Pinpoint the cell where the given text exists, returning its [x, y] midpoint coordinate. 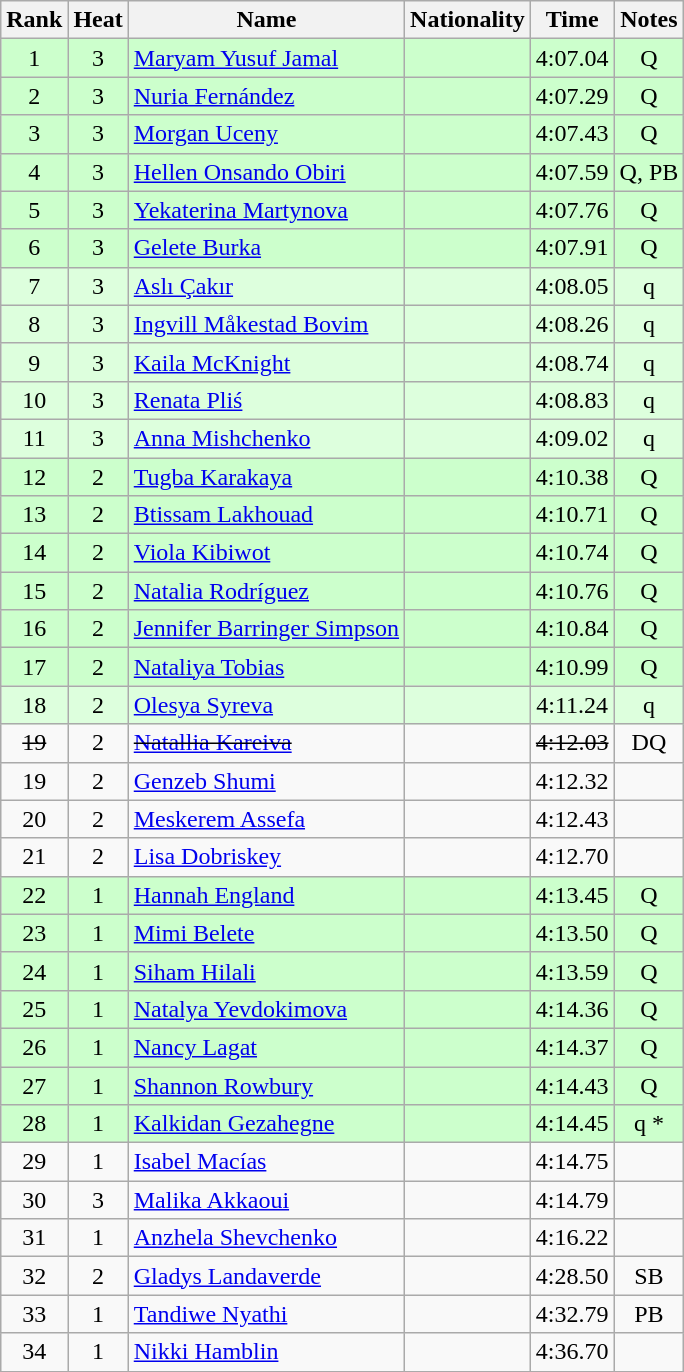
20 [34, 819]
Olesya Syreva [266, 705]
5 [34, 210]
4:36.70 [572, 1352]
27 [34, 1085]
Nuria Fernández [266, 96]
16 [34, 629]
DQ [649, 743]
4:13.59 [572, 971]
Renata Pliś [266, 400]
4:14.36 [572, 1009]
4:10.38 [572, 477]
Jennifer Barringer Simpson [266, 629]
PB [649, 1314]
Aslı Çakır [266, 286]
4:12.03 [572, 743]
21 [34, 857]
12 [34, 477]
13 [34, 515]
4:13.50 [572, 933]
Natallia Kareiva [266, 743]
4:07.76 [572, 210]
24 [34, 971]
Rank [34, 20]
31 [34, 1238]
22 [34, 895]
25 [34, 1009]
4:07.59 [572, 172]
4:14.43 [572, 1085]
Q, PB [649, 172]
4:14.79 [572, 1200]
Heat [98, 20]
4:07.29 [572, 96]
Gelete Burka [266, 248]
4:09.02 [572, 438]
4:08.05 [572, 286]
Name [266, 20]
4:10.84 [572, 629]
4:10.71 [572, 515]
11 [34, 438]
4:12.32 [572, 781]
Tugba Karakaya [266, 477]
4:08.74 [572, 362]
4:07.43 [572, 134]
23 [34, 933]
34 [34, 1352]
Nancy Lagat [266, 1047]
Nationality [468, 20]
Nikki Hamblin [266, 1352]
Isabel Macías [266, 1162]
29 [34, 1162]
4:14.75 [572, 1162]
4:12.43 [572, 819]
Viola Kibiwot [266, 553]
4:10.74 [572, 553]
17 [34, 667]
4 [34, 172]
Hannah England [266, 895]
Time [572, 20]
Meskerem Assefa [266, 819]
7 [34, 286]
Siham Hilali [266, 971]
SB [649, 1276]
Genzeb Shumi [266, 781]
Kalkidan Gezahegne [266, 1124]
30 [34, 1200]
4:14.45 [572, 1124]
6 [34, 248]
4:13.45 [572, 895]
4:11.24 [572, 705]
q * [649, 1124]
Anzhela Shevchenko [266, 1238]
4:14.37 [572, 1047]
14 [34, 553]
Nataliya Tobias [266, 667]
33 [34, 1314]
Natalya Yevdokimova [266, 1009]
4:10.99 [572, 667]
4:08.26 [572, 324]
Hellen Onsando Obiri [266, 172]
Morgan Uceny [266, 134]
15 [34, 591]
Ingvill Måkestad Bovim [266, 324]
Natalia Rodríguez [266, 591]
28 [34, 1124]
32 [34, 1276]
Lisa Dobriskey [266, 857]
4:28.50 [572, 1276]
4:16.22 [572, 1238]
18 [34, 705]
9 [34, 362]
10 [34, 400]
Anna Mishchenko [266, 438]
4:12.70 [572, 857]
26 [34, 1047]
4:10.76 [572, 591]
Maryam Yusuf Jamal [266, 58]
4:07.91 [572, 248]
Mimi Belete [266, 933]
Tandiwe Nyathi [266, 1314]
4:32.79 [572, 1314]
4:08.83 [572, 400]
Btissam Lakhouad [266, 515]
Notes [649, 20]
Malika Akkaoui [266, 1200]
Gladys Landaverde [266, 1276]
8 [34, 324]
Yekaterina Martynova [266, 210]
4:07.04 [572, 58]
Shannon Rowbury [266, 1085]
Kaila McKnight [266, 362]
